Scan for the cell matching the given text and deliver its [x, y] coordinate at center. 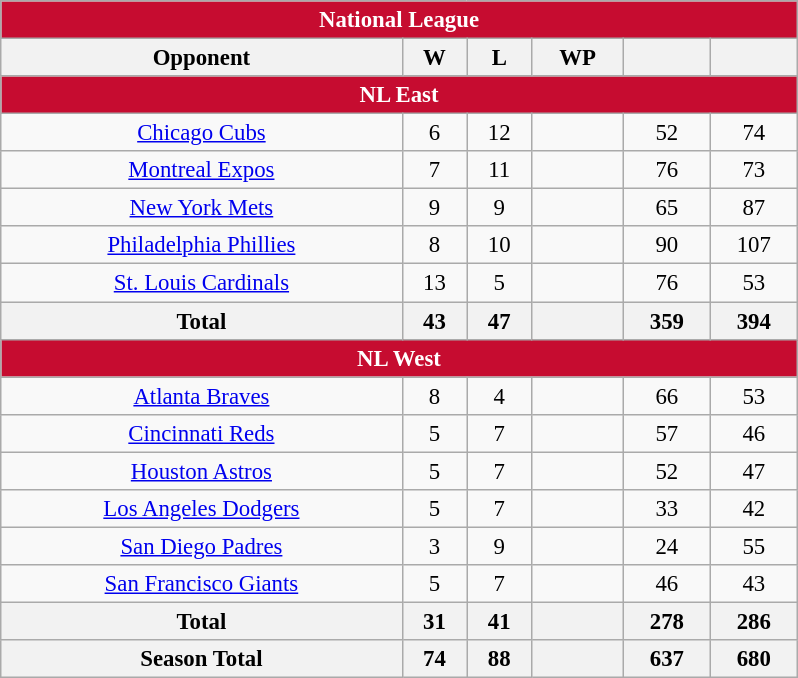
Chicago Cubs [202, 133]
4 [500, 396]
San Francisco Giants [202, 584]
286 [754, 621]
57 [666, 433]
41 [500, 621]
Montreal Expos [202, 170]
107 [754, 245]
WP [578, 57]
278 [666, 621]
Atlanta Braves [202, 396]
33 [666, 508]
10 [500, 245]
680 [754, 659]
359 [666, 321]
3 [434, 546]
Opponent [202, 57]
66 [666, 396]
Houston Astros [202, 471]
6 [434, 133]
42 [754, 508]
11 [500, 170]
31 [434, 621]
55 [754, 546]
88 [500, 659]
73 [754, 170]
Season Total [202, 659]
65 [666, 208]
NL East [399, 95]
W [434, 57]
San Diego Padres [202, 546]
Cincinnati Reds [202, 433]
24 [666, 546]
New York Mets [202, 208]
13 [434, 283]
St. Louis Cardinals [202, 283]
394 [754, 321]
L [500, 57]
National League [399, 20]
12 [500, 133]
87 [754, 208]
NL West [399, 358]
637 [666, 659]
Philadelphia Phillies [202, 245]
Los Angeles Dodgers [202, 508]
90 [666, 245]
